Search for the cell housing the specified text and yield its [x, y] center coordinate. 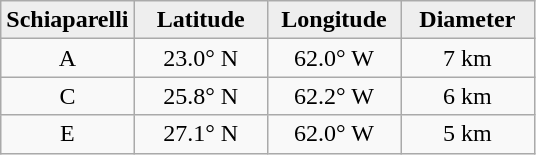
25.8° N [200, 96]
C [68, 96]
Schiaparelli [68, 20]
Latitude [200, 20]
6 km [468, 96]
7 km [468, 58]
62.2° W [334, 96]
23.0° N [200, 58]
Diameter [468, 20]
A [68, 58]
Longitude [334, 20]
5 km [468, 134]
27.1° N [200, 134]
E [68, 134]
